Search for the cell housing the specified text and yield its [X, Y] center coordinate. 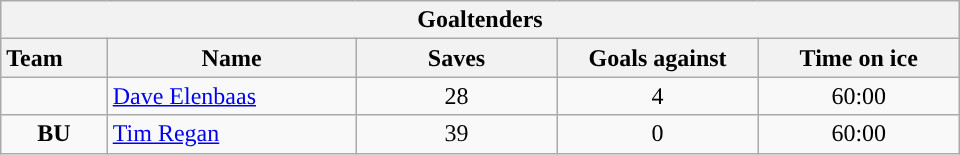
Goals against [658, 58]
Time on ice [858, 58]
4 [658, 96]
39 [456, 134]
28 [456, 96]
Goaltenders [480, 20]
0 [658, 134]
Dave Elenbaas [232, 96]
Name [232, 58]
Saves [456, 58]
Team [54, 58]
BU [54, 134]
Tim Regan [232, 134]
